Pinpoint the cell where the given text exists, returning its (x, y) midpoint coordinate. 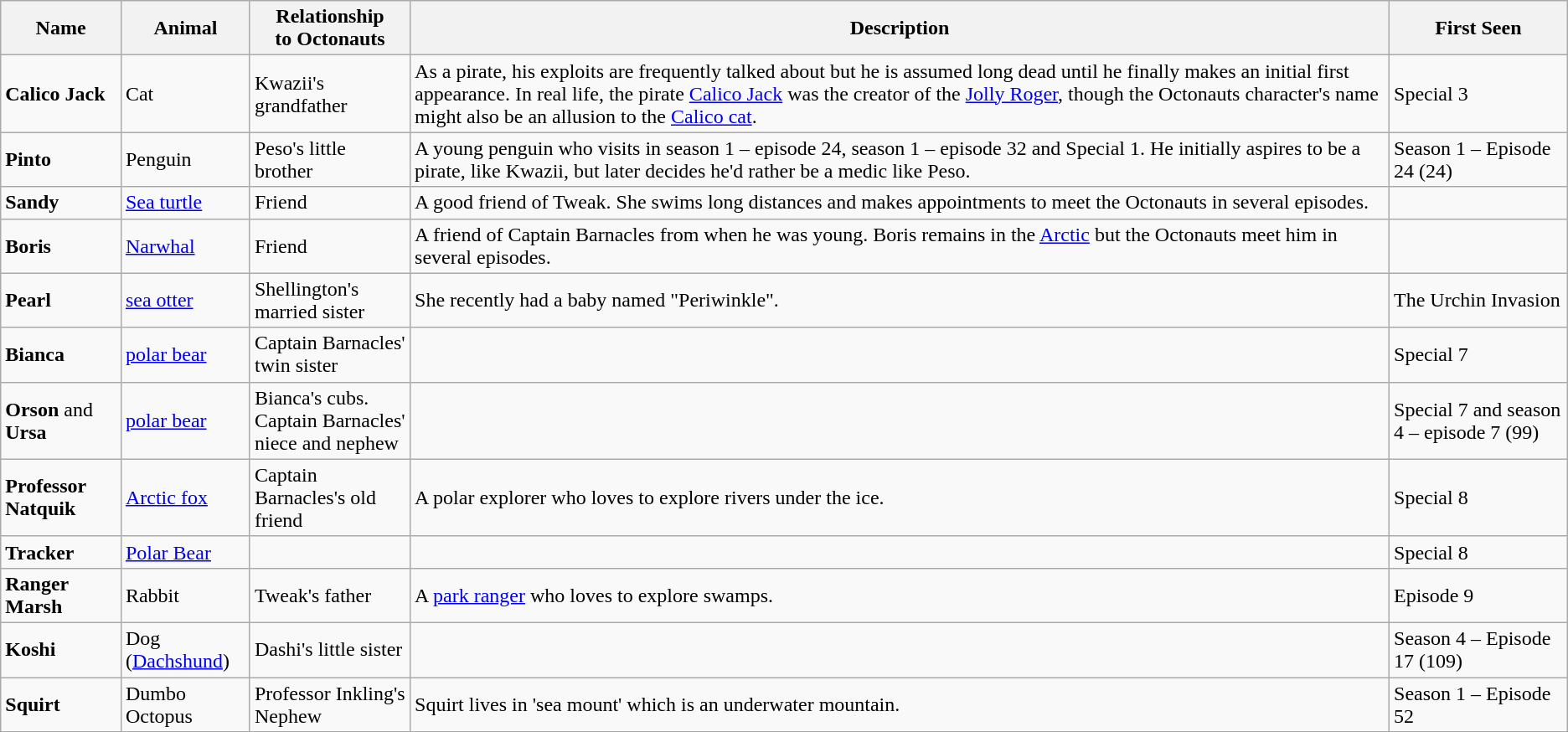
Episode 9 (1479, 595)
Shellington's married sister (330, 300)
sea otter (185, 300)
Pinto (61, 159)
Arctic fox (185, 497)
Captain Barnacles's old friend (330, 497)
Dashi's little sister (330, 650)
Tracker (61, 552)
Relationshipto Octonauts (330, 28)
Rabbit (185, 595)
Sea turtle (185, 203)
Description (900, 28)
Bianca (61, 355)
Professor Inkling's Nephew (330, 704)
Bianca's cubs. Captain Barnacles' niece and nephew (330, 420)
Professor Natquik (61, 497)
Penguin (185, 159)
A friend of Captain Barnacles from when he was young. Boris remains in the Arctic but the Octonauts meet him in several episodes. (900, 246)
The Urchin Invasion (1479, 300)
Special 7 and season 4 – episode 7 (99) (1479, 420)
Cat (185, 94)
Special 3 (1479, 94)
A park ranger who loves to explore swamps. (900, 595)
Captain Barnacles' twin sister (330, 355)
Dumbo Octopus (185, 704)
Season 1 – Episode 52 (1479, 704)
Name (61, 28)
She recently had a baby named "Periwinkle". (900, 300)
A polar explorer who loves to explore rivers under the ice. (900, 497)
Kwazii's grandfather (330, 94)
Pearl (61, 300)
Peso's little brother (330, 159)
Ranger Marsh (61, 595)
First Seen (1479, 28)
Calico Jack (61, 94)
Koshi (61, 650)
Dog (Dachshund) (185, 650)
Polar Bear (185, 552)
Squirt (61, 704)
Animal (185, 28)
Special 7 (1479, 355)
Sandy (61, 203)
Season 1 – Episode 24 (24) (1479, 159)
Tweak's father (330, 595)
A good friend of Tweak. She swims long distances and makes appointments to meet the Octonauts in several episodes. (900, 203)
Narwhal (185, 246)
Orson and Ursa (61, 420)
Boris (61, 246)
Squirt lives in 'sea mount' which is an underwater mountain. (900, 704)
Season 4 – Episode 17 (109) (1479, 650)
